Detect which cell encompasses the target text, then output its (x, y) center coordinate. 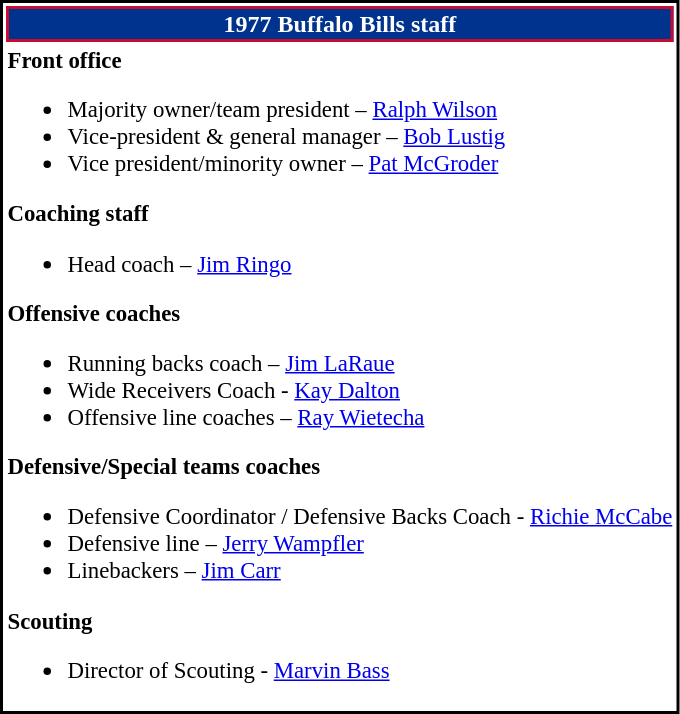
1977 Buffalo Bills staff (340, 24)
